Return the [X, Y] coordinate for the center point of the cell that contains the specified text.  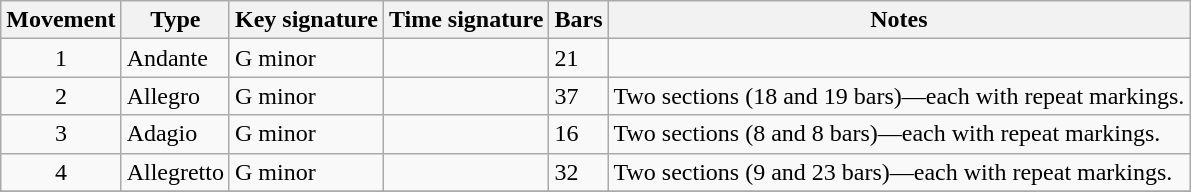
Type [175, 20]
Two sections (18 and 19 bars)—each with repeat markings. [899, 96]
Two sections (8 and 8 bars)—each with repeat markings. [899, 134]
4 [61, 172]
Notes [899, 20]
Time signature [466, 20]
3 [61, 134]
2 [61, 96]
Allegretto [175, 172]
Andante [175, 58]
Two sections (9 and 23 bars)—each with repeat markings. [899, 172]
32 [578, 172]
1 [61, 58]
Movement [61, 20]
Bars [578, 20]
Allegro [175, 96]
37 [578, 96]
21 [578, 58]
16 [578, 134]
Key signature [306, 20]
Adagio [175, 134]
